Scan for the cell matching the given text and deliver its (x, y) coordinate at center. 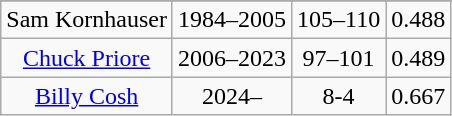
1984–2005 (232, 20)
2006–2023 (232, 58)
0.667 (418, 96)
Chuck Priore (87, 58)
Sam Kornhauser (87, 20)
2024– (232, 96)
0.488 (418, 20)
105–110 (339, 20)
0.489 (418, 58)
97–101 (339, 58)
Billy Cosh (87, 96)
8-4 (339, 96)
